Output the [X, Y] coordinate of the center of the cell containing the given text.  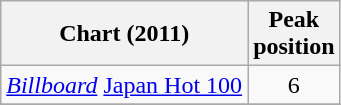
Peakposition [294, 34]
6 [294, 85]
Chart (2011) [124, 34]
Billboard Japan Hot 100 [124, 85]
